Detect which cell encompasses the target text, then output its (X, Y) center coordinate. 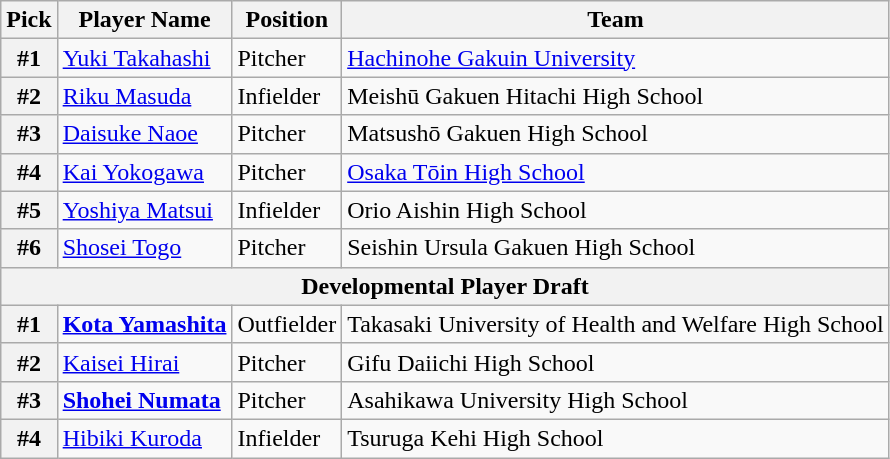
Tsuruga Kehi High School (616, 438)
#6 (29, 248)
Yoshiya Matsui (144, 210)
Kota Yamashita (144, 324)
Matsushō Gakuen High School (616, 134)
Hachinohe Gakuin University (616, 58)
Position (287, 20)
Riku Masuda (144, 96)
Asahikawa University High School (616, 400)
Daisuke Naoe (144, 134)
Osaka Tōin High School (616, 172)
Shosei Togo (144, 248)
Gifu Daiichi High School (616, 362)
Outfielder (287, 324)
Kai Yokogawa (144, 172)
Developmental Player Draft (445, 286)
Kaisei Hirai (144, 362)
#5 (29, 210)
Hibiki Kuroda (144, 438)
Shohei Numata (144, 400)
Yuki Takahashi (144, 58)
Orio Aishin High School (616, 210)
Takasaki University of Health and Welfare High School (616, 324)
Meishū Gakuen Hitachi High School (616, 96)
Pick (29, 20)
Team (616, 20)
Player Name (144, 20)
Seishin Ursula Gakuen High School (616, 248)
